Search for the cell housing the specified text and yield its [X, Y] center coordinate. 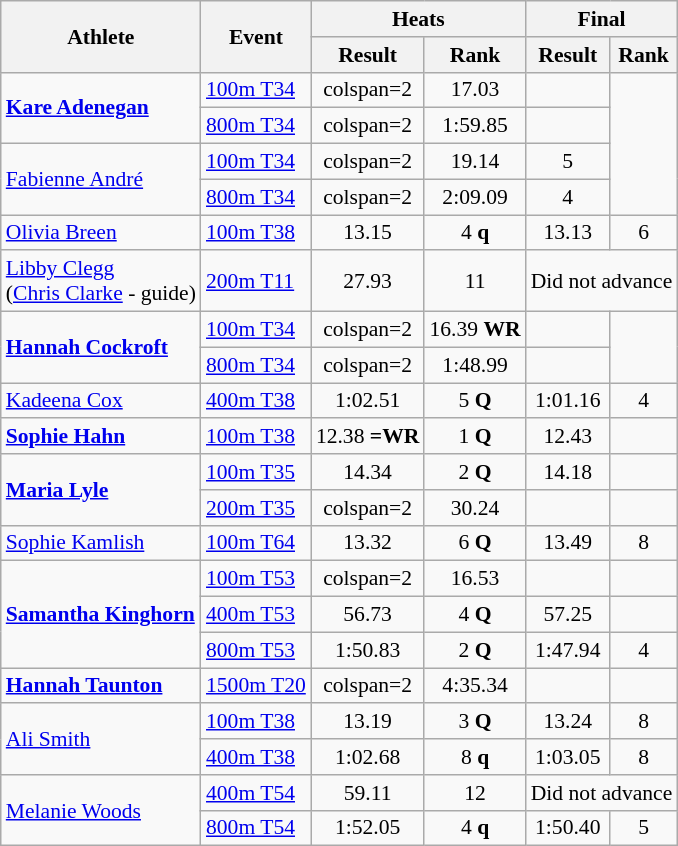
1:50.40 [568, 828]
1 Q [474, 437]
2:09.09 [474, 197]
Sophie Hahn [101, 437]
100m T64 [256, 543]
13.13 [568, 233]
Kare Adenegan [101, 108]
12.43 [568, 437]
17.03 [474, 90]
13.49 [568, 543]
Melanie Woods [101, 810]
Event [256, 36]
4:35.34 [474, 686]
12 [474, 793]
14.18 [568, 472]
16.53 [474, 579]
Hannah Cockroft [101, 348]
8 q [474, 757]
Heats [418, 19]
Ali Smith [101, 740]
1:59.85 [474, 126]
100m T53 [256, 579]
16.39 WR [474, 330]
6 [644, 233]
19.14 [474, 162]
1:03.05 [568, 757]
Hannah Taunton [101, 686]
Maria Lyle [101, 490]
400m T54 [256, 793]
56.73 [368, 615]
5 Q [474, 401]
57.25 [568, 615]
27.93 [368, 282]
1:52.05 [368, 828]
13.15 [368, 233]
59.11 [368, 793]
100m T35 [256, 472]
Sophie Kamlish [101, 543]
1:47.94 [568, 650]
800m T54 [256, 828]
Kadeena Cox [101, 401]
1:02.68 [368, 757]
30.24 [474, 508]
4 Q [474, 615]
1:48.99 [474, 365]
Fabienne André [101, 180]
3 Q [474, 722]
400m T53 [256, 615]
6 Q [474, 543]
1:50.83 [368, 650]
12.38 =WR [368, 437]
Samantha Kinghorn [101, 614]
13.24 [568, 722]
Libby Clegg(Chris Clarke - guide) [101, 282]
Olivia Breen [101, 233]
Athlete [101, 36]
13.19 [368, 722]
200m T35 [256, 508]
1:01.16 [568, 401]
200m T11 [256, 282]
1500m T20 [256, 686]
1:02.51 [368, 401]
14.34 [368, 472]
800m T53 [256, 650]
Final [602, 19]
13.32 [368, 543]
11 [474, 282]
